Find where the given text appears and provide that cell's center as [X, Y] coordinate. 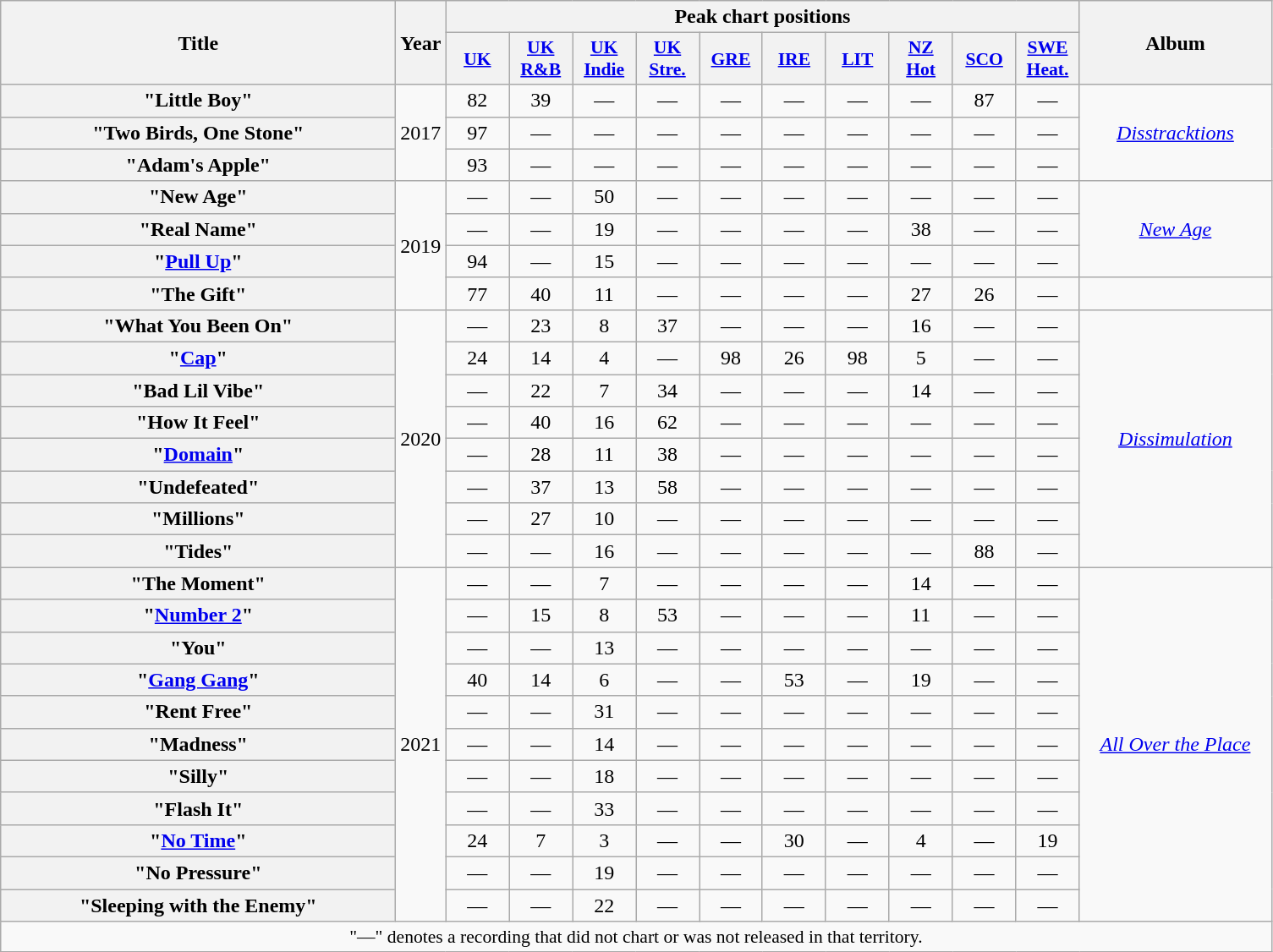
UK [477, 59]
"You" [198, 648]
"Silly" [198, 776]
LIT [858, 59]
58 [668, 487]
87 [985, 101]
"Two Birds, One Stone" [198, 133]
Year [421, 42]
"Undefeated" [198, 487]
3 [604, 840]
"How It Feel" [198, 423]
2019 [421, 245]
"Millions" [198, 519]
Album [1176, 42]
NZHot [920, 59]
UKR&B [541, 59]
"The Gift" [198, 293]
"Flash It" [198, 808]
"Adam's Apple" [198, 165]
30 [793, 840]
"Tides" [198, 551]
2021 [421, 744]
"Domain" [198, 455]
18 [604, 776]
2017 [421, 133]
94 [477, 261]
93 [477, 165]
SCO [985, 59]
"The Moment" [198, 583]
33 [604, 808]
28 [541, 455]
"Rent Free" [198, 712]
IRE [793, 59]
"Sleeping with the Enemy" [198, 905]
5 [920, 358]
"Gang Gang" [198, 680]
New Age [1176, 229]
6 [604, 680]
34 [668, 390]
"Bad Lil Vibe" [198, 390]
All Over the Place [1176, 744]
"—" denotes a recording that did not chart or was not released in that territory. [636, 937]
"Real Name" [198, 229]
2020 [421, 438]
31 [604, 712]
Dissimulation [1176, 438]
"Madness" [198, 744]
23 [541, 326]
"Cap" [198, 358]
UKIndie [604, 59]
UK Stre. [668, 59]
"Number 2" [198, 616]
GRE [731, 59]
"New Age" [198, 197]
Disstracktions [1176, 133]
"No Pressure" [198, 873]
77 [477, 293]
SWEHeat. [1047, 59]
10 [604, 519]
88 [985, 551]
"Pull Up" [198, 261]
82 [477, 101]
Title [198, 42]
Peak chart positions [763, 17]
39 [541, 101]
50 [604, 197]
97 [477, 133]
"What You Been On" [198, 326]
"Little Boy" [198, 101]
62 [668, 423]
"No Time" [198, 840]
